Locate the cell with the specified text and output its (x, y) center coordinate. 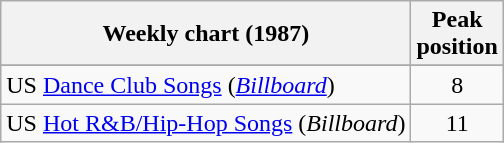
US Hot R&B/Hip-Hop Songs (Billboard) (206, 123)
Weekly chart (1987) (206, 34)
8 (457, 85)
11 (457, 123)
US Dance Club Songs (Billboard) (206, 85)
Peakposition (457, 34)
